Provide the (x, y) coordinate of the cell's center where the given text is located.  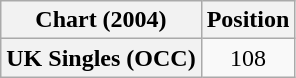
UK Singles (OCC) (101, 58)
Chart (2004) (101, 20)
Position (248, 20)
108 (248, 58)
